Scan for the cell matching the given text and deliver its (X, Y) coordinate at center. 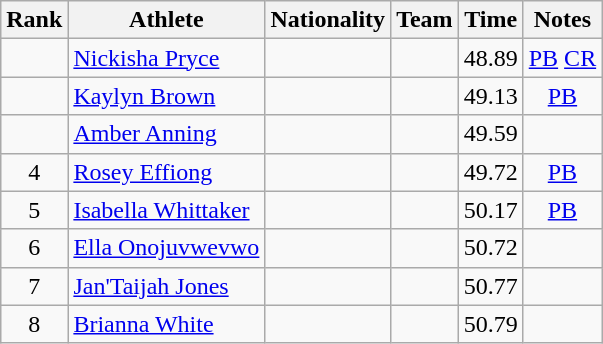
Amber Anning (166, 134)
Rosey Effiong (166, 172)
Jan'Taijah Jones (166, 286)
Nationality (328, 20)
Nickisha Pryce (166, 58)
49.13 (490, 96)
Brianna White (166, 324)
Notes (562, 20)
50.77 (490, 286)
49.59 (490, 134)
50.17 (490, 210)
Ella Onojuvwevwo (166, 248)
50.72 (490, 248)
Isabella Whittaker (166, 210)
Athlete (166, 20)
Time (490, 20)
49.72 (490, 172)
7 (34, 286)
Rank (34, 20)
PB CR (562, 58)
5 (34, 210)
8 (34, 324)
4 (34, 172)
48.89 (490, 58)
6 (34, 248)
Team (425, 20)
Kaylyn Brown (166, 96)
50.79 (490, 324)
